Locate the cell with the specified text and output its [x, y] center coordinate. 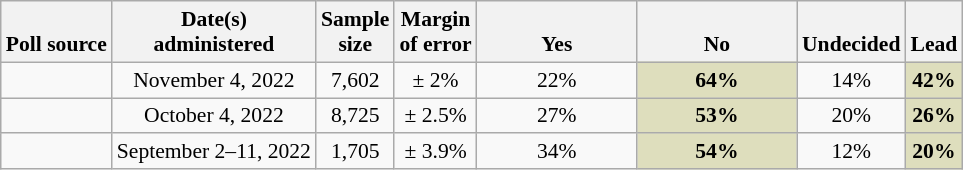
Lead [934, 32]
± 3.9% [435, 152]
Date(s)administered [214, 32]
7,602 [355, 80]
Samplesize [355, 32]
14% [851, 80]
26% [934, 116]
1,705 [355, 152]
± 2% [435, 80]
22% [557, 80]
± 2.5% [435, 116]
Undecided [851, 32]
54% [717, 152]
October 4, 2022 [214, 116]
8,725 [355, 116]
Marginof error [435, 32]
Poll source [56, 32]
53% [717, 116]
Yes [557, 32]
64% [717, 80]
27% [557, 116]
No [717, 32]
September 2–11, 2022 [214, 152]
42% [934, 80]
12% [851, 152]
34% [557, 152]
November 4, 2022 [214, 80]
